Determine the (x, y) coordinate at the center of the cell enclosing the given text.  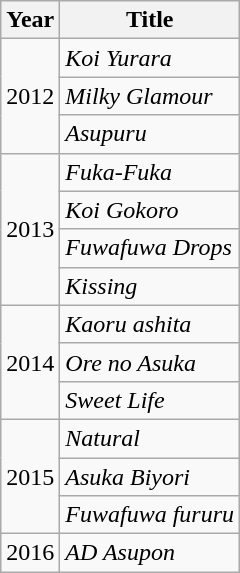
AD Asupon (150, 553)
Koi Gokoro (150, 210)
Kissing (150, 286)
Fuka-Fuka (150, 172)
Title (150, 20)
Ore no Asuka (150, 362)
2012 (30, 96)
Asuka Biyori (150, 477)
Natural (150, 438)
Asupuru (150, 134)
Year (30, 20)
Kaoru ashita (150, 324)
2016 (30, 553)
Fuwafuwa Drops (150, 248)
2013 (30, 229)
2015 (30, 476)
Milky Glamour (150, 96)
Koi Yurara (150, 58)
2014 (30, 362)
Sweet Life (150, 400)
Fuwafuwa fururu (150, 515)
